Determine the (X, Y) coordinate at the center of the cell enclosing the given text.  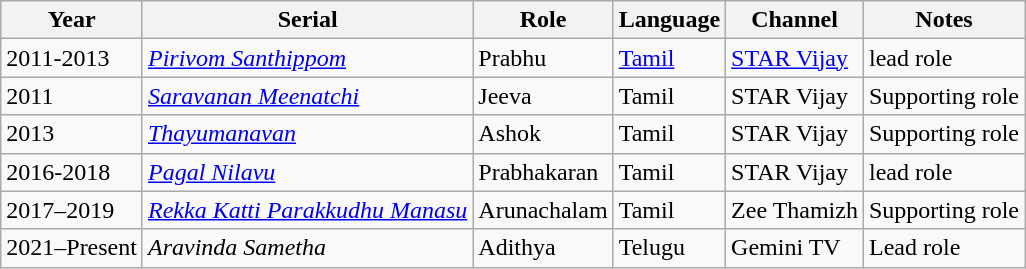
Language (669, 20)
Pagal Nilavu (307, 172)
Year (72, 20)
Notes (944, 20)
Ashok (543, 134)
Prabhakaran (543, 172)
2013 (72, 134)
Role (543, 20)
Channel (795, 20)
Serial (307, 20)
Zee Thamizh (795, 210)
Saravanan Meenatchi (307, 96)
Lead role (944, 248)
Prabhu (543, 58)
Adithya (543, 248)
2011-2013 (72, 58)
Arunachalam (543, 210)
Pirivom Santhippom (307, 58)
Gemini TV (795, 248)
2021–Present (72, 248)
Telugu (669, 248)
2011 (72, 96)
Jeeva (543, 96)
2016-2018 (72, 172)
Thayumanavan (307, 134)
Rekka Katti Parakkudhu Manasu (307, 210)
Aravinda Sametha (307, 248)
2017–2019 (72, 210)
